Detect which cell encompasses the target text, then output its (X, Y) center coordinate. 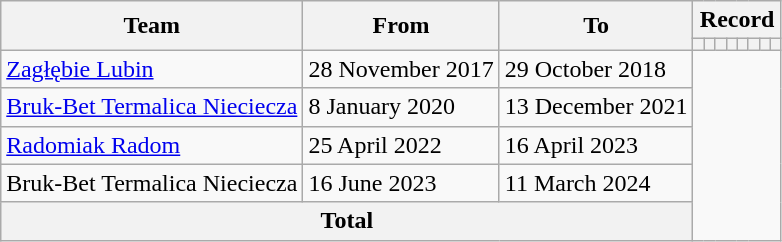
11 March 2024 (596, 183)
13 December 2021 (596, 107)
Radomiak Radom (152, 145)
16 June 2023 (401, 183)
Total (347, 221)
28 November 2017 (401, 69)
Zagłębie Lubin (152, 69)
8 January 2020 (401, 107)
From (401, 26)
Record (737, 20)
29 October 2018 (596, 69)
Team (152, 26)
16 April 2023 (596, 145)
25 April 2022 (401, 145)
To (596, 26)
